Identify which cell holds the provided text, then report its [x, y] central coordinate. 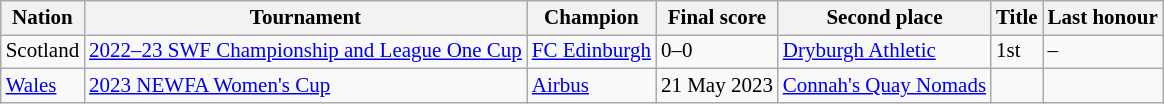
Scotland [42, 52]
2022–23 SWF Championship and League One Cup [306, 52]
Tournament [306, 18]
Connah's Quay Nomads [884, 86]
2023 NEWFA Women's Cup [306, 86]
Title [1017, 18]
Dryburgh Athletic [884, 52]
0–0 [717, 52]
Wales [42, 86]
Final score [717, 18]
21 May 2023 [717, 86]
Second place [884, 18]
Champion [592, 18]
FC Edinburgh [592, 52]
Nation [42, 18]
Airbus [592, 86]
1st [1017, 52]
– [1103, 52]
Last honour [1103, 18]
